Scan for the cell matching the given text and deliver its [X, Y] coordinate at center. 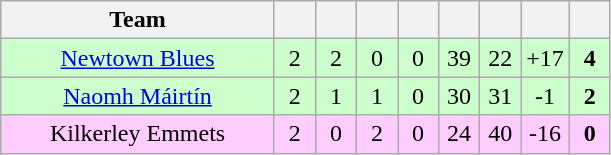
-16 [546, 134]
Team [138, 20]
22 [500, 58]
-1 [546, 96]
Naomh Máirtín [138, 96]
Kilkerley Emmets [138, 134]
+17 [546, 58]
31 [500, 96]
39 [460, 58]
Newtown Blues [138, 58]
4 [590, 58]
40 [500, 134]
24 [460, 134]
30 [460, 96]
